Determine the [x, y] coordinate at the center of the cell enclosing the given text.  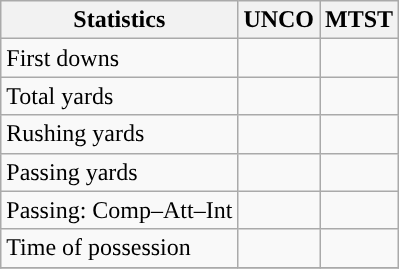
Rushing yards [120, 134]
First downs [120, 58]
Time of possession [120, 248]
Passing yards [120, 172]
Total yards [120, 96]
MTST [360, 20]
UNCO [279, 20]
Passing: Comp–Att–Int [120, 210]
Statistics [120, 20]
